Return the (x, y) coordinate for the center point of the cell that contains the specified text.  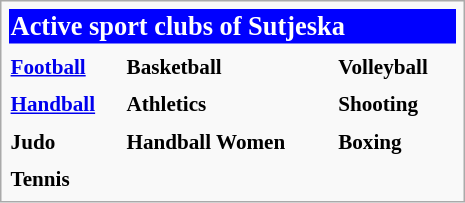
Athletics (230, 104)
Active sport clubs of Sutjeska (232, 26)
Basketball (230, 66)
Football (66, 66)
Volleyball (397, 66)
Boxing (397, 141)
Handball (66, 104)
Handball Women (230, 141)
Judo (66, 141)
Shooting (397, 104)
Tennis (66, 179)
